Find where the given text appears and provide that cell's center as [X, Y] coordinate. 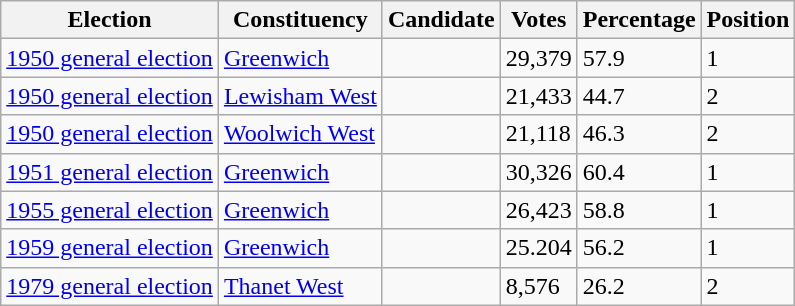
1955 general election [110, 210]
1979 general election [110, 286]
21,433 [538, 96]
Lewisham West [300, 96]
Election [110, 20]
58.8 [639, 210]
Thanet West [300, 286]
26,423 [538, 210]
30,326 [538, 172]
8,576 [538, 286]
Position [748, 20]
46.3 [639, 134]
1951 general election [110, 172]
44.7 [639, 96]
56.2 [639, 248]
60.4 [639, 172]
Percentage [639, 20]
1959 general election [110, 248]
Candidate [441, 20]
26.2 [639, 286]
Constituency [300, 20]
Votes [538, 20]
57.9 [639, 58]
21,118 [538, 134]
25.204 [538, 248]
29,379 [538, 58]
Woolwich West [300, 134]
